Determine the (x, y) coordinate at the center of the cell enclosing the given text.  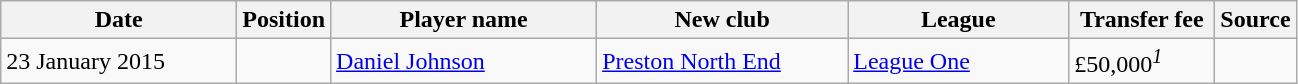
£50,0001 (1142, 62)
Player name (464, 20)
Position (284, 20)
Source (1256, 20)
Daniel Johnson (464, 62)
23 January 2015 (119, 62)
League (958, 20)
Preston North End (722, 62)
New club (722, 20)
Transfer fee (1142, 20)
Date (119, 20)
League One (958, 62)
